Return the [x, y] coordinate for the center point of the cell that contains the specified text.  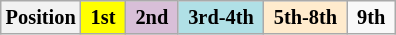
3rd-4th [221, 17]
2nd [152, 17]
Position [41, 17]
9th [371, 17]
1st [104, 17]
5th-8th [306, 17]
